Return [X, Y] of the center of cell containing provided text 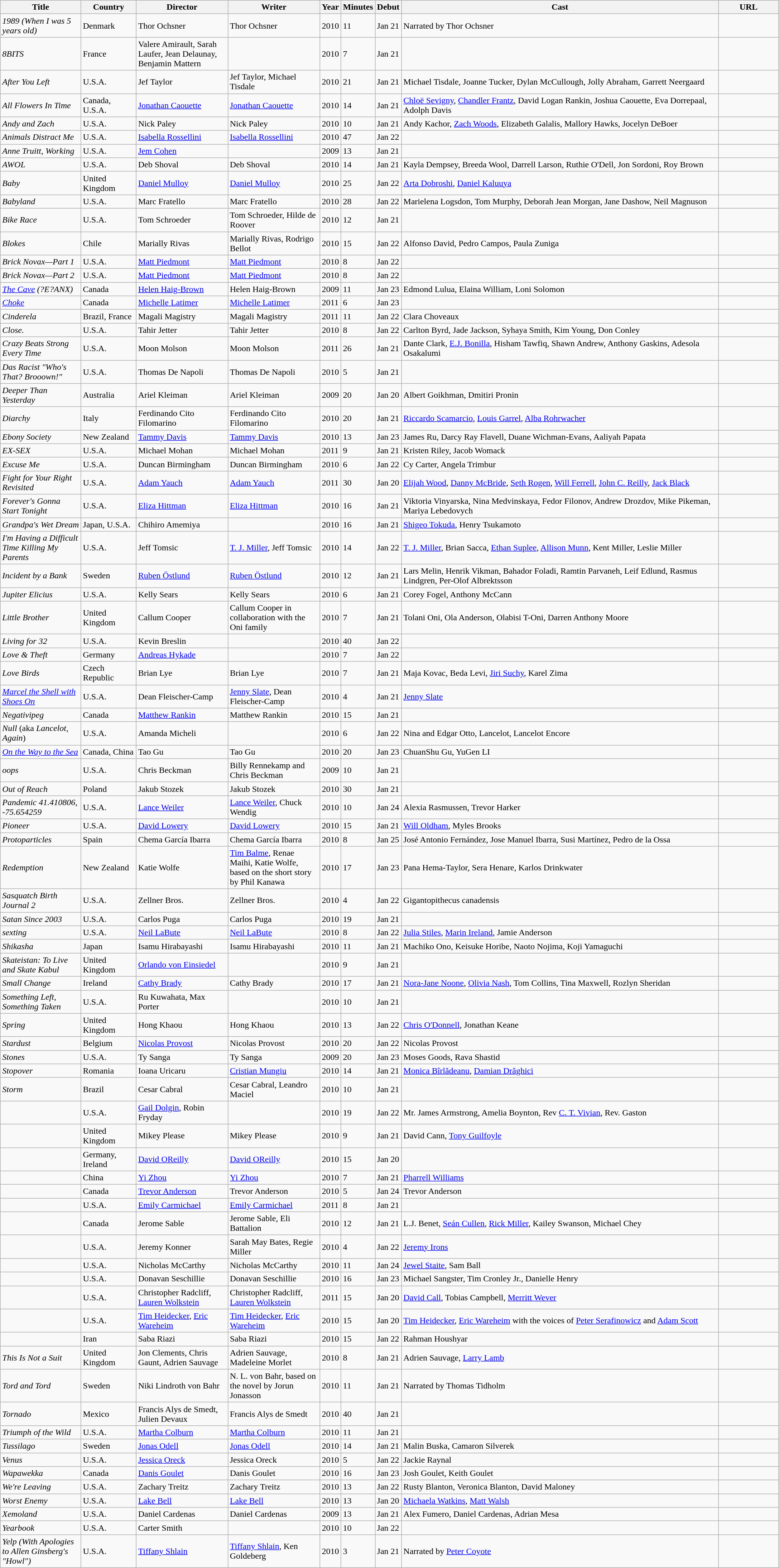
Kayla Dempsey, Breeda Wool, Darrell Larson, Ruthie O'Dell, Jon Sordoni, Roy Brown [560, 164]
Romania [109, 1071]
EX-SEX [41, 450]
Jupiter Elicius [41, 594]
Shigeo Tokuda, Henry Tsukamoto [560, 524]
Gigantopithecus canadensis [560, 901]
Will Oldham, Myles Brooks [560, 826]
Jef Taylor [182, 82]
Country [109, 7]
25 [358, 183]
Debut [388, 7]
Tornado [41, 1414]
James Ru, Darcy Ray Flavell, Duane Wichman-Evans, Aaliyah Papata [560, 437]
Storm [41, 1089]
Lance Weiler [182, 807]
Forever's Gonna Start Tonight [41, 506]
Pioneer [41, 826]
N. L. von Bahr, based on the novel by Jorun Jonasson [274, 1386]
Canada, China [109, 752]
Ireland [109, 983]
Riccardo Scamarcio, Louis Garrel, Alba Rohrwacher [560, 419]
Narrated by Peter Coyote [560, 1551]
Out of Reach [41, 789]
Jenny Slate [560, 697]
Germany, Ireland [109, 1159]
Lance Weiler, Chuck Wendig [274, 807]
On the Way to the Sea [41, 752]
Babyland [41, 201]
L.J. Benet, Seán Cullen, Rick Miller, Kailey Swanson, Michael Chey [560, 1223]
Tiffany Shlain [182, 1551]
Blokes [41, 243]
Moses Goods, Rava Shastid [560, 1057]
Andy Kachor, Zach Woods, Elizabeth Galalis, Mallory Hawks, Jocelyn DeBoer [560, 124]
Japan [109, 946]
Triumph of the Wild [41, 1432]
Corey Fogel, Anthony McCann [560, 594]
Love Birds [41, 673]
Close. [41, 330]
Stopover [41, 1071]
Chris Beckman [182, 770]
Carlton Byrd, Jade Jackson, Syhaya Smith, Kim Young, Don Conley [560, 330]
3 [358, 1551]
We're Leaving [41, 1487]
Choke [41, 303]
Bike Race [41, 220]
Canada, U.S.A. [109, 105]
Cy Carter, Angela Trimbur [560, 464]
Small Change [41, 983]
Stones [41, 1057]
Tussilago [41, 1446]
Dante Clark, E.J. Bonilla, Hisham Tawfiq, Shawn Andrew, Anthony Gaskins, Adesola Osakalumi [560, 348]
Tim Balme, Renae Maihi, Katie Wolfe, based on the short story by Phil Kanawa [274, 868]
Year [330, 7]
Spring [41, 1025]
Narrated by Thomas Tidholm [560, 1386]
Jeremy Irons [560, 1247]
Fight for Your Right Revisited [41, 482]
Tord and Tord [41, 1386]
Maja Kovac, Beda Levi, Jiri Suchy, Karel Zima [560, 673]
Nina and Edgar Otto, Lancelot, Lancelot Encore [560, 733]
Love & Theft [41, 655]
Poland [109, 789]
Marcel the Shell with Shoes On [41, 697]
Narrated by Thor Ochsner [560, 26]
T. J. Miller, Jeff Tomsic [274, 548]
26 [358, 348]
Chris O'Donnell, Jonathan Keane [560, 1025]
Tom Schroeder, Hilde de Roover [274, 220]
Michaela Watkins, Matt Walsh [560, 1501]
Jon Clements, Chris Gaunt, Adrien Sauvage [182, 1357]
Michael Sangster, Tim Cronley Jr., Danielle Henry [560, 1279]
URL [749, 7]
Pharrell Williams [560, 1178]
Francis Alys de Smedt, Julien Devaux [182, 1414]
Edmond Lulua, Elaina William, Loni Solomon [560, 289]
Australia [109, 395]
Stardust [41, 1043]
I'm Having a Difficult Time Killing My Parents [41, 548]
Jeremy Konner [182, 1247]
Title [41, 7]
Callum Cooper [182, 618]
Sarah May Bates, Regie Miller [274, 1247]
Ru Kuwahata, Max Porter [182, 1002]
José Antonio Fernández, Jose Manuel Ibarra, Susi Martínez, Pedro de la Ossa [560, 840]
Mr. James Armstrong, Amelia Boynton, Rev C. T. Vivian, Rev. Gaston [560, 1112]
France [109, 54]
Nora-Jane Noone, Olivia Nash, Tom Collins, Tina Maxwell, Rozlyn Sheridan [560, 983]
Elijah Wood, Danny McBride, Seth Rogen, Will Ferrell, John C. Reilly, Jack Black [560, 482]
Incident by a Bank [41, 576]
Tim Heidecker, Eric Wareheim with the voices of Peter Serafinowicz and Adam Scott [560, 1321]
Jerome Sable [182, 1223]
Baby [41, 183]
Brazil, France [109, 316]
Anne Truitt, Working [41, 151]
Yelp (With Apologies to Allen Ginsberg's "Howl") [41, 1551]
28 [358, 201]
Malin Buska, Camaron Silverek [560, 1446]
Clara Choveaux [560, 316]
Marially Rivas [182, 243]
Billy Rennekamp and Chris Beckman [274, 770]
Mexico [109, 1414]
Chloë Sevigny, Chandler Frantz, David Logan Rankin, Joshua Caouette, Eva Dorrepaal, Adolph Davis [560, 105]
Brick Novax—Part 2 [41, 276]
Michael Tisdale, Joanne Tucker, Dylan McCullough, Jolly Abraham, Garrett Neergaard [560, 82]
Alex Fumero, Daniel Cardenas, Adrian Mesa [560, 1514]
This Is Not a Suit [41, 1357]
Little Brother [41, 618]
Ioana Uricaru [182, 1071]
Ebony Society [41, 437]
AWOL [41, 164]
Negativipeg [41, 715]
Tom Schroeder [182, 220]
Tolani Oni, Ola Anderson, Olabisi T-Oni, Darren Anthony Moore [560, 618]
Valere Amirault, Sarah Laufer, Jean Delaunay, Benjamin Mattern [182, 54]
Brazil [109, 1089]
Cinderela [41, 316]
China [109, 1178]
Jerome Sable, Eli Battalion [274, 1223]
Alfonso David, Pedro Campos, Paula Zuniga [560, 243]
Kevin Breslin [182, 641]
Josh Goulet, Keith Goulet [560, 1473]
Chihiro Amemiya [182, 524]
Belgium [109, 1043]
Cast [560, 7]
T. J. Miller, Brian Sacca, Ethan Suplee, Allison Munn, Kent Miller, Leslie Miller [560, 548]
Adrien Sauvage, Madeleine Morlet [274, 1357]
Writer [274, 7]
Jan 25 [388, 840]
Shikasha [41, 946]
Germany [109, 655]
Orlando von Einsiedel [182, 965]
The Cave (?E?ANX) [41, 289]
Carter Smith [182, 1528]
Denmark [109, 26]
Callum Cooper in collaboration with the Oni family [274, 618]
Something Left, Something Taken [41, 1002]
sexting [41, 933]
Animals Distract Me [41, 137]
Deeper Than Yesterday [41, 395]
Rusty Blanton, Veronica Blanton, David Maloney [560, 1487]
Wapawekka [41, 1473]
Worst Enemy [41, 1501]
Cesar Cabral, Leandro Maciel [274, 1089]
Gail Dolgin, Robin Fryday [182, 1112]
Protoparticles [41, 840]
Arta Dobroshi, Daniel Kaluuya [560, 183]
Marially Rivas, Rodrigo Bellot [274, 243]
Yearbook [41, 1528]
Niki Lindroth von Bahr [182, 1386]
Cristian Mungiu [274, 1071]
Null (aka Lancelot, Again) [41, 733]
Kristen Riley, Jacob Womack [560, 450]
Minutes [358, 7]
Albert Goikhman, Dmitiri Pronin [560, 395]
Francis Alys de Smedt [274, 1414]
Tiffany Shlain, Ken Goldeberg [274, 1551]
Andy and Zach [41, 124]
Amanda Micheli [182, 733]
Pana Hema-Taylor, Sera Henare, Karlos Drinkwater [560, 868]
47 [358, 137]
Monica Bîrlădeanu, Damian Drăghici [560, 1071]
Jem Cohen [182, 151]
oops [41, 770]
Redemption [41, 868]
All Flowers In Time [41, 105]
Diarchy [41, 419]
Crazy Beats Strong Every Time [41, 348]
After You Left [41, 82]
Grandpa's Wet Dream [41, 524]
Marielena Logsdon, Tom Murphy, Deborah Jean Morgan, Jane Dashow, Neil Magnuson [560, 201]
1989 (When I was 5 years old) [41, 26]
Andreas Hykade [182, 655]
David Cann, Tony Guilfoyle [560, 1136]
Excuse Me [41, 464]
Das Racist "Who's That? Brooown!" [41, 372]
Lars Melin, Henrik Vikman, Bahador Foladi, Ramtin Parvaneh, Leif Edlund, Rasmus Lindgren, Per-Olof Albrektsson [560, 576]
Spain [109, 840]
Jeff Tomsic [182, 548]
Brick Novax—Part 1 [41, 262]
Adrien Sauvage, Larry Lamb [560, 1357]
Jewel Staite, Sam Ball [560, 1265]
David Call, Tobias Campbell, Merritt Wever [560, 1297]
8BITS [41, 54]
Satan Since 2003 [41, 919]
Venus [41, 1459]
Dean Fleischer-Camp [182, 697]
Jef Taylor, Michael Tisdale [274, 82]
Director [182, 7]
Czech Republic [109, 673]
Machiko Ono, Keisuke Horibe, Naoto Nojima, Koji Yamaguchi [560, 946]
ChuanShu Gu, YuGen LI [560, 752]
Alexia Rasmussen, Trevor Harker [560, 807]
Iran [109, 1339]
Pandemic 41.410806, -75.654259 [41, 807]
Xemoland [41, 1514]
Rahman Houshyar [560, 1339]
Sasquatch Birth Journal 2 [41, 901]
Viktoria Vinyarska, Nina Medvinskaya, Fedor Filonov, Andrew Drozdov, Mike Pikeman, Mariya Lebedovych [560, 506]
Katie Wolfe [182, 868]
Living for 32 [41, 641]
Japan, U.S.A. [109, 524]
Skateistan: To Live and Skate Kabul [41, 965]
Cesar Cabral [182, 1089]
Julia Stiles, Marin Ireland, Jamie Anderson [560, 933]
Jackie Raynal [560, 1459]
Jenny Slate, Dean Fleischer-Camp [274, 697]
Chile [109, 243]
Italy [109, 419]
21 [358, 82]
